Return the (X, Y) coordinate for the center point of the cell that contains the specified text.  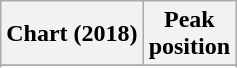
Peakposition (189, 34)
Chart (2018) (72, 34)
